Extract the (x, y) coordinate from the center of the cell holding the provided text.  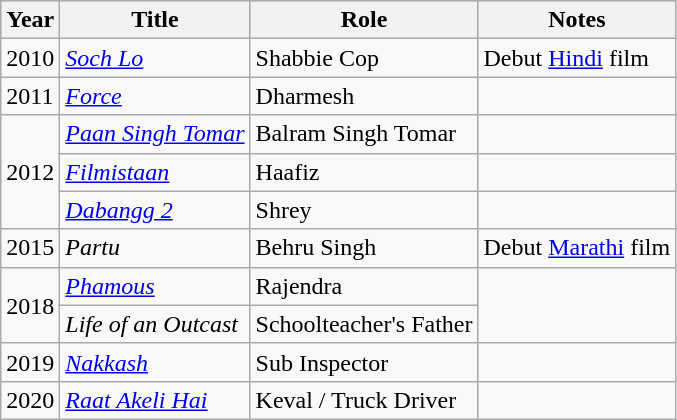
Debut Hindi film (577, 58)
Partu (155, 248)
Keval / Truck Driver (364, 400)
Schoolteacher's Father (364, 324)
2010 (30, 58)
Role (364, 20)
Life of an Outcast (155, 324)
Paan Singh Tomar (155, 134)
2011 (30, 96)
Filmistaan (155, 172)
Title (155, 20)
Sub Inspector (364, 362)
Debut Marathi film (577, 248)
2020 (30, 400)
2018 (30, 305)
Notes (577, 20)
2015 (30, 248)
2012 (30, 172)
Shabbie Cop (364, 58)
Balram Singh Tomar (364, 134)
Year (30, 20)
Shrey (364, 210)
Rajendra (364, 286)
Behru Singh (364, 248)
Force (155, 96)
Nakkash (155, 362)
Soch Lo (155, 58)
2019 (30, 362)
Raat Akeli Hai (155, 400)
Dharmesh (364, 96)
Haafiz (364, 172)
Phamous (155, 286)
Dabangg 2 (155, 210)
